Find where the given text appears and provide that cell's center as [X, Y] coordinate. 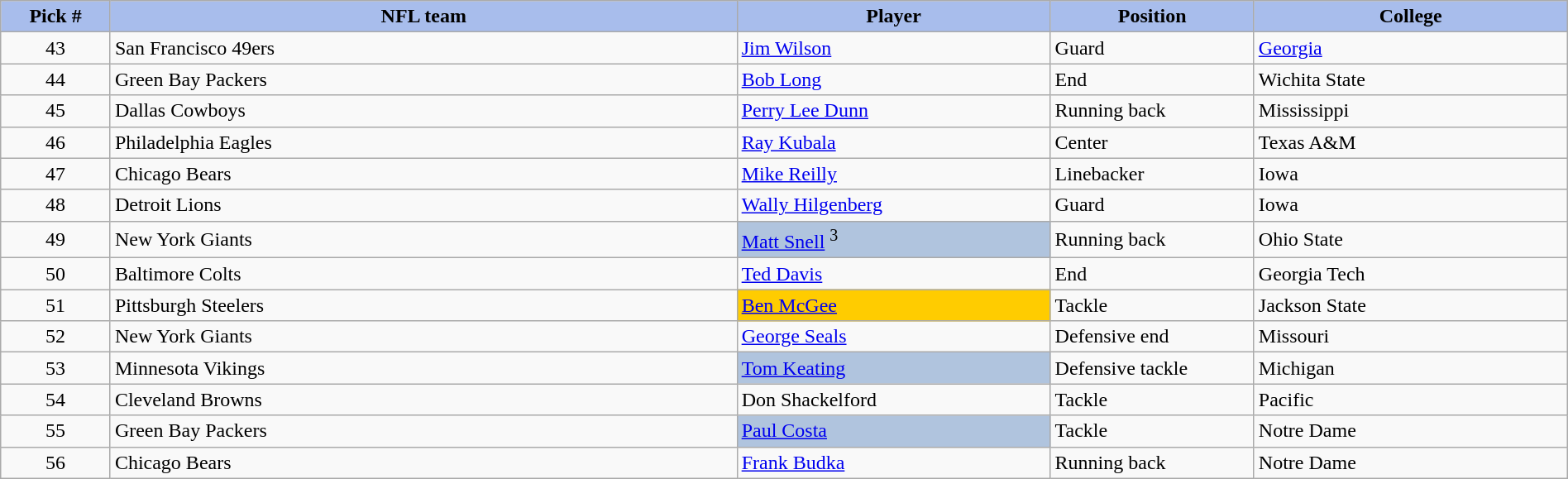
Missouri [1411, 337]
San Francisco 49ers [423, 48]
Wally Hilgenberg [893, 205]
46 [56, 142]
Philadelphia Eagles [423, 142]
Defensive end [1152, 337]
Dallas Cowboys [423, 111]
Don Shackelford [893, 400]
Texas A&M [1411, 142]
Ben McGee [893, 305]
Jim Wilson [893, 48]
Ohio State [1411, 240]
Mississippi [1411, 111]
56 [56, 462]
54 [56, 400]
Ray Kubala [893, 142]
Pittsburgh Steelers [423, 305]
Bob Long [893, 79]
53 [56, 368]
44 [56, 79]
Minnesota Vikings [423, 368]
George Seals [893, 337]
Defensive tackle [1152, 368]
48 [56, 205]
College [1411, 17]
55 [56, 431]
Mike Reilly [893, 174]
Michigan [1411, 368]
Pacific [1411, 400]
Linebacker [1152, 174]
Pick # [56, 17]
50 [56, 274]
NFL team [423, 17]
Frank Budka [893, 462]
Jackson State [1411, 305]
45 [56, 111]
Baltimore Colts [423, 274]
Paul Costa [893, 431]
49 [56, 240]
Wichita State [1411, 79]
Cleveland Browns [423, 400]
52 [56, 337]
Detroit Lions [423, 205]
Georgia [1411, 48]
47 [56, 174]
Player [893, 17]
Matt Snell 3 [893, 240]
Tom Keating [893, 368]
Center [1152, 142]
Georgia Tech [1411, 274]
51 [56, 305]
43 [56, 48]
Perry Lee Dunn [893, 111]
Position [1152, 17]
Ted Davis [893, 274]
